Scan for the cell matching the given text and deliver its [x, y] coordinate at center. 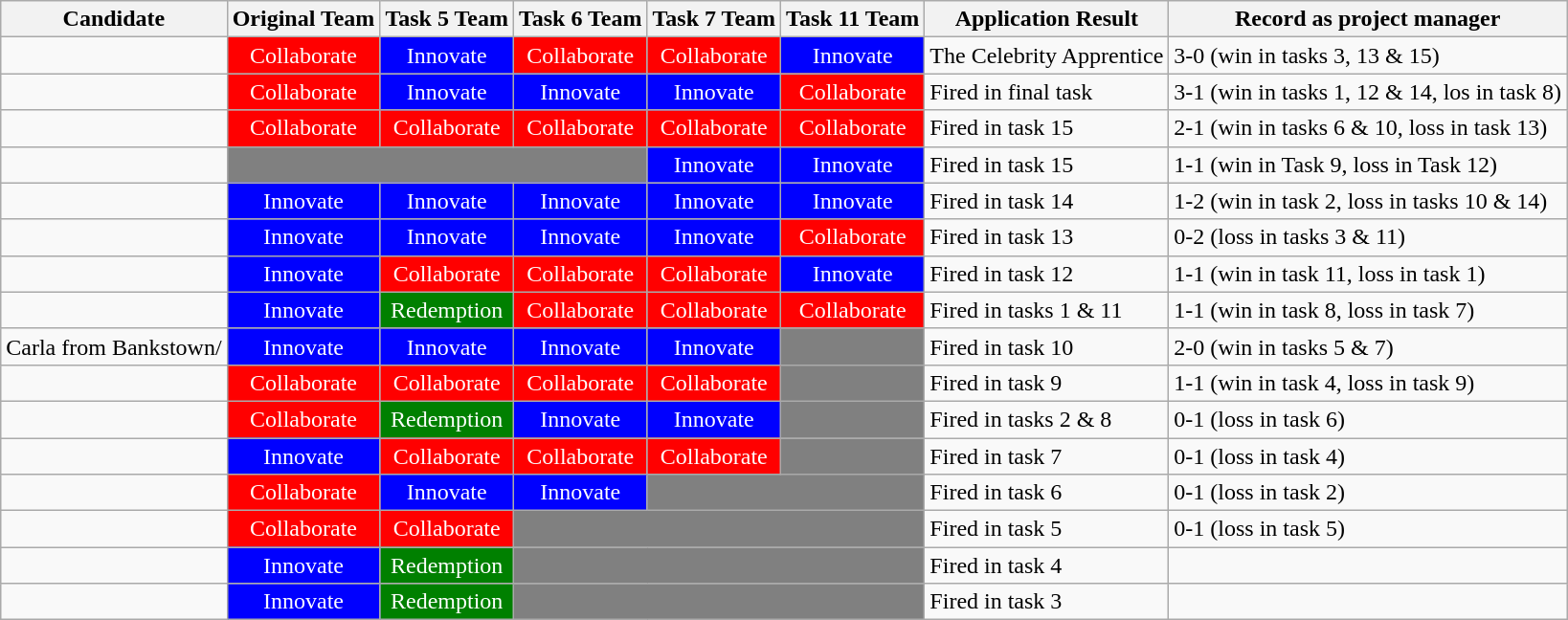
2-0 (win in tasks 5 & 7) [1368, 346]
Application Result [1047, 19]
3-1 (win in tasks 1, 12 & 14, los in task 8) [1368, 92]
Task 6 Team [580, 19]
Carla from Bankstown/ [114, 346]
Fired in tasks 2 & 8 [1047, 419]
Task 5 Team [447, 19]
Record as project manager [1368, 19]
1-1 (win in task 8, loss in task 7) [1368, 310]
Fired in task 10 [1047, 346]
1-1 (win in task 11, loss in task 1) [1368, 274]
Fired in task 3 [1047, 602]
0-1 (loss in task 5) [1368, 529]
Fired in task 5 [1047, 529]
The Celebrity Apprentice [1047, 55]
Fired in task 6 [1047, 493]
Task 7 Team [714, 19]
Task 11 Team [853, 19]
1-2 (win in task 2, loss in tasks 10 & 14) [1368, 201]
Fired in final task [1047, 92]
2-1 (win in tasks 6 & 10, loss in task 13) [1368, 128]
Fired in task 12 [1047, 274]
Fired in task 7 [1047, 456]
1-1 (win in Task 9, loss in Task 12) [1368, 165]
1-1 (win in task 4, loss in task 9) [1368, 383]
Fired in task 13 [1047, 237]
0-1 (loss in task 2) [1368, 493]
0-2 (loss in tasks 3 & 11) [1368, 237]
0-1 (loss in task 4) [1368, 456]
0-1 (loss in task 6) [1368, 419]
3-0 (win in tasks 3, 13 & 15) [1368, 55]
Fired in task 14 [1047, 201]
Fired in tasks 1 & 11 [1047, 310]
Fired in task 9 [1047, 383]
Candidate [114, 19]
Fired in task 4 [1047, 565]
Original Team [303, 19]
